Determine the [x, y] coordinate at the center of the cell enclosing the given text.  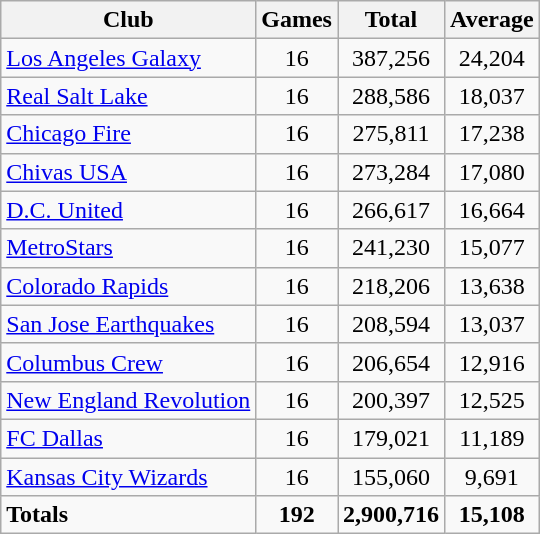
New England Revolution [128, 400]
24,204 [492, 58]
288,586 [392, 96]
16,664 [492, 210]
241,230 [392, 248]
13,638 [492, 286]
MetroStars [128, 248]
Los Angeles Galaxy [128, 58]
Total [392, 20]
200,397 [392, 400]
2,900,716 [392, 515]
Average [492, 20]
9,691 [492, 477]
13,037 [492, 324]
15,077 [492, 248]
387,256 [392, 58]
17,080 [492, 172]
15,108 [492, 515]
Games [297, 20]
D.C. United [128, 210]
FC Dallas [128, 438]
206,654 [392, 362]
192 [297, 515]
18,037 [492, 96]
Kansas City Wizards [128, 477]
273,284 [392, 172]
Chivas USA [128, 172]
155,060 [392, 477]
275,811 [392, 134]
Columbus Crew [128, 362]
208,594 [392, 324]
11,189 [492, 438]
17,238 [492, 134]
266,617 [392, 210]
Colorado Rapids [128, 286]
12,525 [492, 400]
12,916 [492, 362]
San Jose Earthquakes [128, 324]
Totals [128, 515]
Real Salt Lake [128, 96]
179,021 [392, 438]
218,206 [392, 286]
Chicago Fire [128, 134]
Club [128, 20]
